Search for the cell housing the specified text and yield its (x, y) center coordinate. 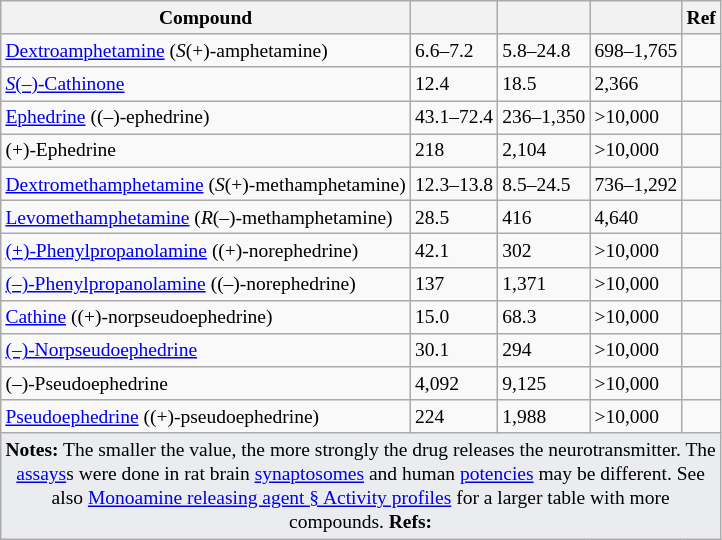
302 (544, 250)
(–)-Phenylpropanolamine ((–)-norephedrine) (206, 284)
(–)-Pseudoephedrine (206, 384)
9,125 (544, 384)
1,988 (544, 416)
218 (454, 150)
416 (544, 216)
224 (454, 416)
2,366 (636, 84)
Ref (702, 18)
Dextromethamphetamine (S(+)-methamphetamine) (206, 184)
Dextroamphetamine (S(+)-amphetamine) (206, 50)
Levomethamphetamine (R(–)-methamphetamine) (206, 216)
43.1–72.4 (454, 118)
2,104 (544, 150)
15.0 (454, 316)
68.3 (544, 316)
137 (454, 284)
4,640 (636, 216)
18.5 (544, 84)
(+)-Ephedrine (206, 150)
30.1 (454, 350)
(–)-Norpseudoephedrine (206, 350)
42.1 (454, 250)
Ephedrine ((–)-ephedrine) (206, 118)
Cathine ((+)-norpseudoephedrine) (206, 316)
5.8–24.8 (544, 50)
294 (544, 350)
S(–)-Cathinone (206, 84)
8.5–24.5 (544, 184)
6.6–7.2 (454, 50)
12.3–13.8 (454, 184)
Pseudoephedrine ((+)-pseudoephedrine) (206, 416)
28.5 (454, 216)
(+)-Phenylpropanolamine ((+)-norephedrine) (206, 250)
698–1,765 (636, 50)
736–1,292 (636, 184)
Compound (206, 18)
4,092 (454, 384)
12.4 (454, 84)
1,371 (544, 284)
236–1,350 (544, 118)
